Output the (x, y) coordinate of the center of the cell containing the given text.  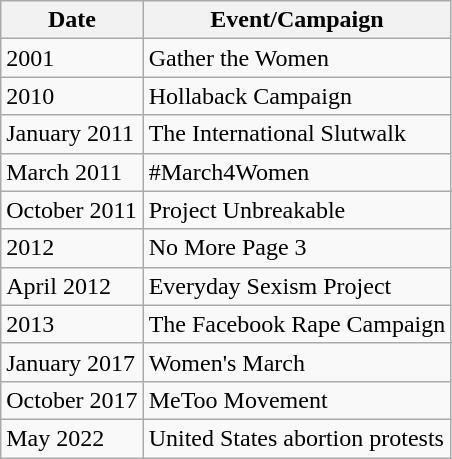
Gather the Women (297, 58)
The International Slutwalk (297, 134)
January 2011 (72, 134)
October 2011 (72, 210)
October 2017 (72, 400)
No More Page 3 (297, 248)
May 2022 (72, 438)
Date (72, 20)
2010 (72, 96)
#March4Women (297, 172)
April 2012 (72, 286)
January 2017 (72, 362)
Women's March (297, 362)
Event/Campaign (297, 20)
2012 (72, 248)
March 2011 (72, 172)
MeToo Movement (297, 400)
Project Unbreakable (297, 210)
2001 (72, 58)
Everyday Sexism Project (297, 286)
Hollaback Campaign (297, 96)
The Facebook Rape Campaign (297, 324)
United States abortion protests (297, 438)
2013 (72, 324)
